Return the (X, Y) coordinate for the center point of the cell that contains the specified text.  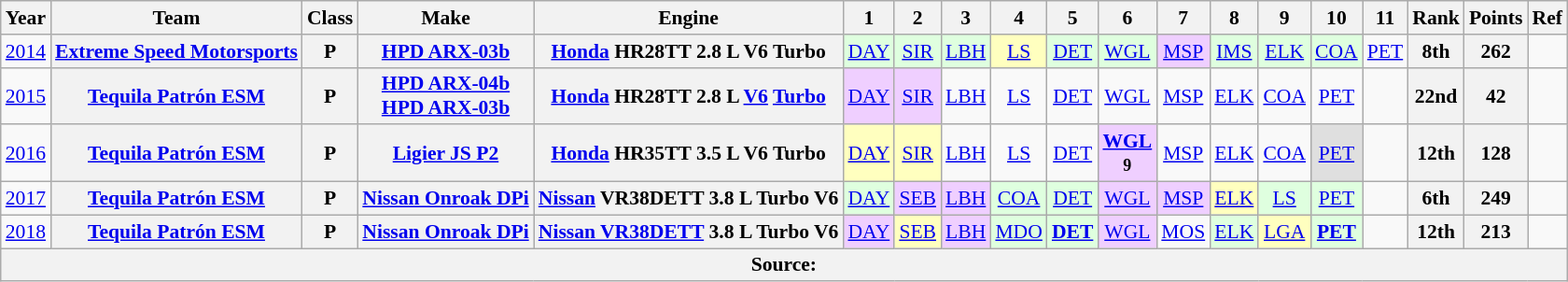
Source: (784, 265)
262 (1496, 51)
5 (1073, 18)
10 (1337, 18)
Extreme Speed Motorsports (176, 51)
2014 (26, 51)
Ligier JS P2 (445, 153)
Points (1496, 18)
9 (1284, 18)
6 (1127, 18)
8 (1234, 18)
Class (330, 18)
213 (1496, 232)
Rank (1435, 18)
11 (1385, 18)
Engine (689, 18)
Team (176, 18)
HPD ARX-04b HPD ARX-03b (445, 95)
22nd (1435, 95)
Honda HR35TT 3.5 L V6 Turbo (689, 153)
8th (1435, 51)
IMS (1234, 51)
3 (965, 18)
2018 (26, 232)
2017 (26, 199)
HPD ARX-03b (445, 51)
249 (1496, 199)
MOS (1183, 232)
1 (868, 18)
Ref (1547, 18)
Make (445, 18)
LGA (1284, 232)
2 (917, 18)
2015 (26, 95)
42 (1496, 95)
4 (1019, 18)
Year (26, 18)
7 (1183, 18)
2016 (26, 153)
MDO (1019, 232)
WGL9 (1127, 153)
128 (1496, 153)
6th (1435, 199)
